Capture the cell that displays the provided text and extract its [x, y] central coordinate. 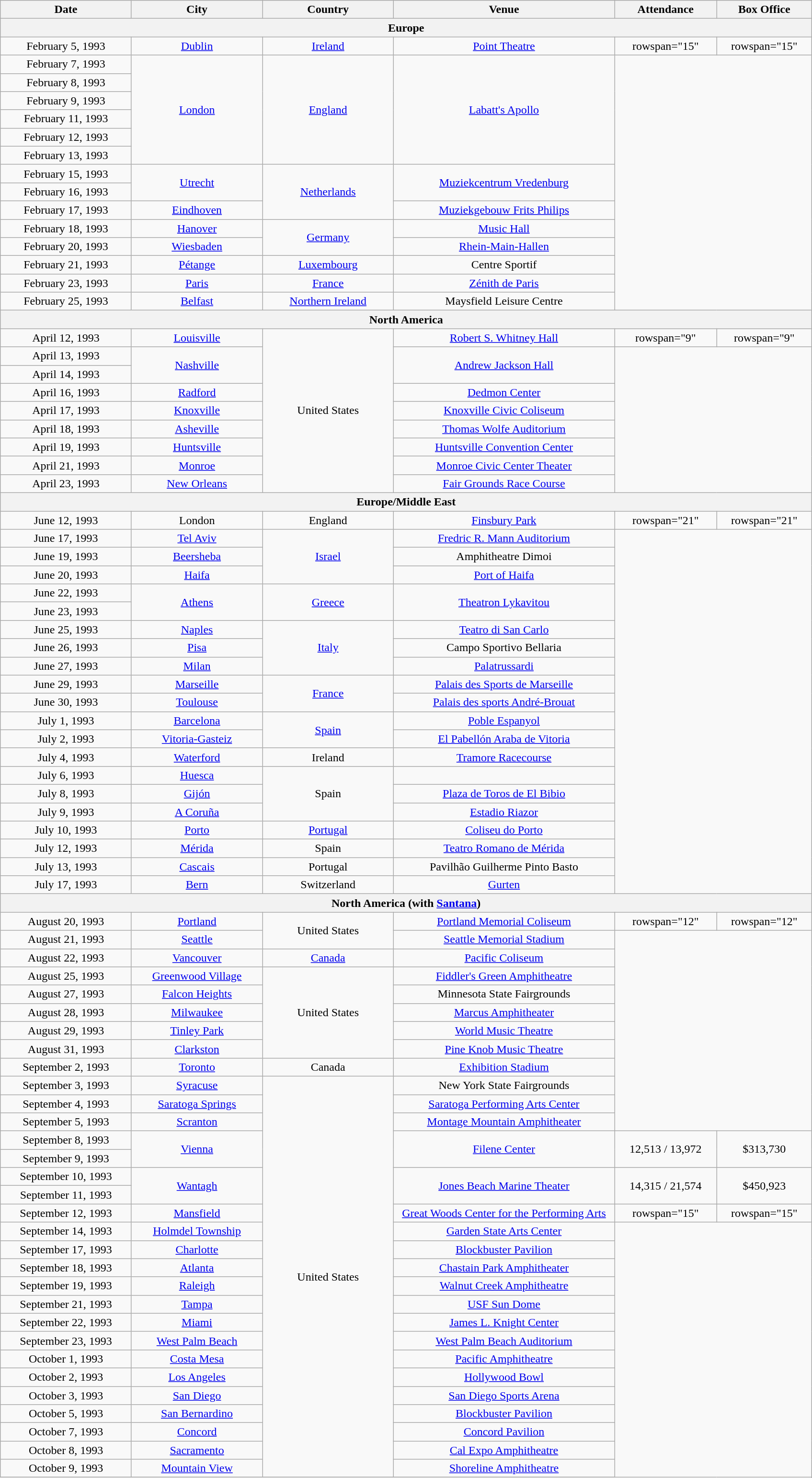
September 4, 1993 [66, 1103]
February 15, 1993 [66, 173]
Centre Sportif [504, 265]
Portland [197, 921]
Muziekgebouw Frits Philips [504, 210]
Fredric R. Mann Auditorium [504, 538]
Dedmon Center [504, 392]
Coliseu do Porto [504, 830]
Hanover [197, 229]
October 3, 1993 [66, 1396]
World Music Theatre [504, 1031]
Pavilhão Guilherme Pinto Basto [504, 867]
San Bernardino [197, 1414]
Thomas Wolfe Auditorium [504, 429]
August 31, 1993 [66, 1049]
Waterford [197, 757]
Maysfield Leisure Centre [504, 301]
Saratoga Performing Arts Center [504, 1103]
Robert S. Whitney Hall [504, 338]
San Diego Sports Arena [504, 1396]
Marseille [197, 684]
April 12, 1993 [66, 338]
Palais des Sports de Marseille [504, 684]
Jones Beach Marine Theater [504, 1186]
Poble Espanyol [504, 721]
Barcelona [197, 721]
October 7, 1993 [66, 1432]
Asheville [197, 429]
February 18, 1993 [66, 229]
Clarkston [197, 1049]
A Coruña [197, 812]
July 1, 1993 [66, 721]
Saratoga Springs [197, 1103]
Mérida [197, 848]
Knoxville [197, 411]
Germany [328, 238]
September 11, 1993 [66, 1195]
Greece [328, 602]
Atlanta [197, 1268]
Huntsville [197, 447]
Teatro di San Carlo [504, 630]
El Pabellón Araba de Vitoria [504, 739]
June 20, 1993 [66, 575]
September 3, 1993 [66, 1085]
Fiddler's Green Amphitheatre [504, 976]
July 8, 1993 [66, 793]
Amphitheatre Dimoi [504, 557]
July 17, 1993 [66, 885]
February 13, 1993 [66, 155]
Seattle [197, 940]
August 25, 1993 [66, 976]
July 6, 1993 [66, 775]
February 12, 1993 [66, 137]
September 2, 1993 [66, 1067]
James L. Knight Center [504, 1322]
Palais des sports André-Brouat [504, 702]
February 5, 1993 [66, 46]
Paris [197, 283]
July 4, 1993 [66, 757]
Nashville [197, 365]
Bern [197, 885]
Zénith de Paris [504, 283]
Pacific Coliseum [504, 958]
April 13, 1993 [66, 356]
Portland Memorial Coliseum [504, 921]
Vitoria-Gasteiz [197, 739]
Country [328, 10]
Raleigh [197, 1286]
June 19, 1993 [66, 557]
USF Sun Dome [504, 1304]
Pisa [197, 648]
Tramore Racecourse [504, 757]
October 8, 1993 [66, 1450]
September 10, 1993 [66, 1177]
Estadio Riazor [504, 812]
Luxembourg [328, 265]
Holmdel Township [197, 1231]
Attendance [665, 10]
April 21, 1993 [66, 465]
Mansfield [197, 1213]
Exhibition Stadium [504, 1067]
September 9, 1993 [66, 1158]
Tel Aviv [197, 538]
Europe/Middle East [406, 502]
Montage Mountain Amphitheater [504, 1122]
Vancouver [197, 958]
Huesca [197, 775]
February 20, 1993 [66, 247]
June 25, 1993 [66, 630]
July 9, 1993 [66, 812]
Finsbury Park [504, 520]
12,513 / 13,972 [665, 1149]
Fair Grounds Race Course [504, 483]
August 20, 1993 [66, 921]
Seattle Memorial Stadium [504, 940]
Radford [197, 392]
14,315 / 21,574 [665, 1186]
Shoreline Amphitheatre [504, 1468]
June 26, 1993 [66, 648]
San Diego [197, 1396]
October 5, 1993 [66, 1414]
Great Woods Center for the Performing Arts [504, 1213]
February 16, 1993 [66, 192]
Toulouse [197, 702]
$450,923 [765, 1186]
April 16, 1993 [66, 392]
September 17, 1993 [66, 1249]
February 7, 1993 [66, 64]
Andrew Jackson Hall [504, 365]
Concord Pavilion [504, 1432]
Teatro Romano de Mérida [504, 848]
June 12, 1993 [66, 520]
Eindhoven [197, 210]
April 17, 1993 [66, 411]
September 12, 1993 [66, 1213]
April 23, 1993 [66, 483]
Toronto [197, 1067]
February 23, 1993 [66, 283]
June 17, 1993 [66, 538]
Garden State Arts Center [504, 1231]
Milwaukee [197, 1012]
Cal Expo Amphitheatre [504, 1450]
July 2, 1993 [66, 739]
Mountain View [197, 1468]
Point Theatre [504, 46]
Syracuse [197, 1085]
Box Office [765, 10]
July 12, 1993 [66, 848]
West Palm Beach Auditorium [504, 1341]
Labatt's Apollo [504, 110]
Rhein-Main-Hallen [504, 247]
Milan [197, 666]
Costa Mesa [197, 1359]
Pine Knob Music Theatre [504, 1049]
Hollywood Bowl [504, 1377]
September 8, 1993 [66, 1140]
Monroe Civic Center Theater [504, 465]
Theatron Lykavitou [504, 602]
Netherlands [328, 192]
Palatrussardi [504, 666]
Charlotte [197, 1249]
Naples [197, 630]
July 10, 1993 [66, 830]
New York State Fairgrounds [504, 1085]
Belfast [197, 301]
Knoxville Civic Coliseum [504, 411]
Concord [197, 1432]
Louisville [197, 338]
June 29, 1993 [66, 684]
Wantagh [197, 1186]
Europe [406, 28]
Falcon Heights [197, 994]
September 19, 1993 [66, 1286]
Port of Haifa [504, 575]
Chastain Park Amphitheater [504, 1268]
North America (with Santana) [406, 903]
June 23, 1993 [66, 611]
Cascais [197, 867]
Athens [197, 602]
North America [406, 320]
Plaza de Toros de El Bibio [504, 793]
Pacific Amphitheatre [504, 1359]
Gurten [504, 885]
Gijón [197, 793]
Pétange [197, 265]
Porto [197, 830]
Northern Ireland [328, 301]
Beersheba [197, 557]
February 17, 1993 [66, 210]
September 21, 1993 [66, 1304]
Walnut Creek Amphitheatre [504, 1286]
Wiesbaden [197, 247]
February 9, 1993 [66, 101]
Minnesota State Fairgrounds [504, 994]
September 18, 1993 [66, 1268]
September 5, 1993 [66, 1122]
February 11, 1993 [66, 119]
Huntsville Convention Center [504, 447]
February 8, 1993 [66, 82]
April 19, 1993 [66, 447]
April 18, 1993 [66, 429]
Italy [328, 648]
October 2, 1993 [66, 1377]
Switzerland [328, 885]
April 14, 1993 [66, 374]
City [197, 10]
February 25, 1993 [66, 301]
Venue [504, 10]
July 13, 1993 [66, 867]
Date [66, 10]
Tinley Park [197, 1031]
Filene Center [504, 1149]
Haifa [197, 575]
September 14, 1993 [66, 1231]
New Orleans [197, 483]
Israel [328, 557]
June 22, 1993 [66, 593]
August 22, 1993 [66, 958]
October 9, 1993 [66, 1468]
Miami [197, 1322]
Sacramento [197, 1450]
February 21, 1993 [66, 265]
Marcus Amphitheater [504, 1012]
Greenwood Village [197, 976]
West Palm Beach [197, 1341]
September 22, 1993 [66, 1322]
June 30, 1993 [66, 702]
Music Hall [504, 229]
August 29, 1993 [66, 1031]
Vienna [197, 1149]
Muziekcentrum Vredenburg [504, 183]
August 21, 1993 [66, 940]
Tampa [197, 1304]
September 23, 1993 [66, 1341]
$313,730 [765, 1149]
Utrecht [197, 183]
Dublin [197, 46]
Campo Sportivo Bellaria [504, 648]
June 27, 1993 [66, 666]
Los Angeles [197, 1377]
October 1, 1993 [66, 1359]
Monroe [197, 465]
August 28, 1993 [66, 1012]
August 27, 1993 [66, 994]
Scranton [197, 1122]
